Pinpoint the cell where the given text exists, returning its (X, Y) midpoint coordinate. 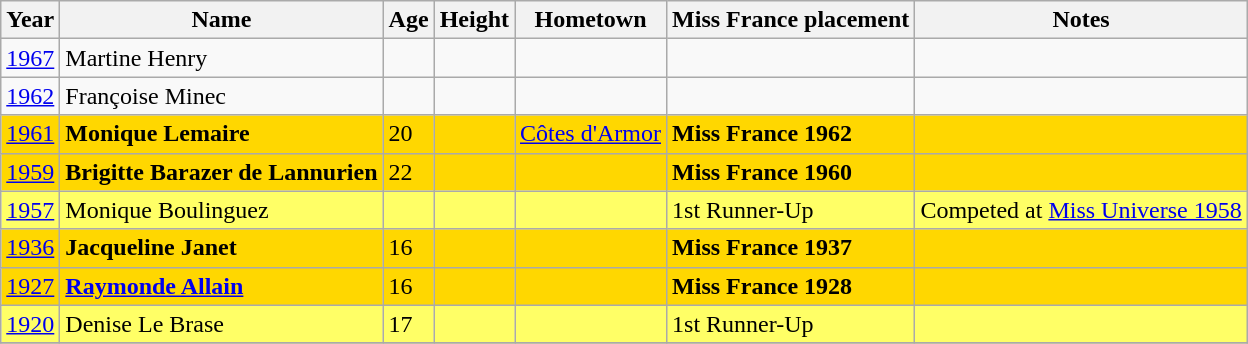
22 (408, 172)
Brigitte Barazer de Lannurien (222, 172)
Miss France 1937 (791, 248)
1936 (30, 248)
Martine Henry (222, 58)
20 (408, 134)
Raymonde Allain (222, 286)
1959 (30, 172)
17 (408, 324)
1927 (30, 286)
1962 (30, 96)
Competed at Miss Universe 1958 (1081, 210)
Françoise Minec (222, 96)
Age (408, 20)
1957 (30, 210)
1967 (30, 58)
Name (222, 20)
Height (474, 20)
Miss France 1962 (791, 134)
Denise Le Brase (222, 324)
Jacqueline Janet (222, 248)
Monique Boulinguez (222, 210)
Notes (1081, 20)
1961 (30, 134)
Hometown (590, 20)
Miss France placement (791, 20)
Miss France 1928 (791, 286)
Miss France 1960 (791, 172)
Monique Lemaire (222, 134)
Year (30, 20)
1920 (30, 324)
Côtes d'Armor (590, 134)
